Search for the cell housing the specified text and yield its [x, y] center coordinate. 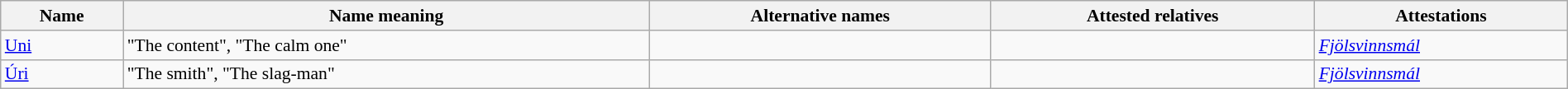
Attested relatives [1153, 16]
Úri [62, 74]
Alternative names [820, 16]
"The content", "The calm one" [387, 45]
Name [62, 16]
"The smith", "The slag-man" [387, 74]
Name meaning [387, 16]
Attestations [1441, 16]
Uni [62, 45]
